Return the [X, Y] coordinate for the center point of the cell that contains the specified text.  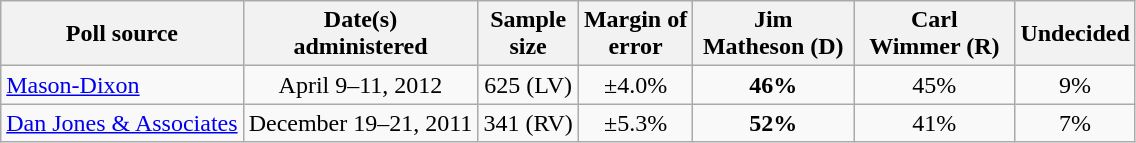
Samplesize [528, 34]
Dan Jones & Associates [122, 123]
7% [1075, 123]
Date(s)administered [360, 34]
46% [774, 85]
JimMatheson (D) [774, 34]
Poll source [122, 34]
±4.0% [635, 85]
9% [1075, 85]
CarlWimmer (R) [934, 34]
Undecided [1075, 34]
±5.3% [635, 123]
April 9–11, 2012 [360, 85]
December 19–21, 2011 [360, 123]
52% [774, 123]
Mason-Dixon [122, 85]
45% [934, 85]
Margin of error [635, 34]
625 (LV) [528, 85]
41% [934, 123]
341 (RV) [528, 123]
